Return [X, Y] of the center of cell containing provided text 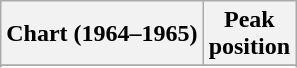
Peakposition [249, 34]
Chart (1964–1965) [102, 34]
